Search for the cell housing the specified text and yield its [X, Y] center coordinate. 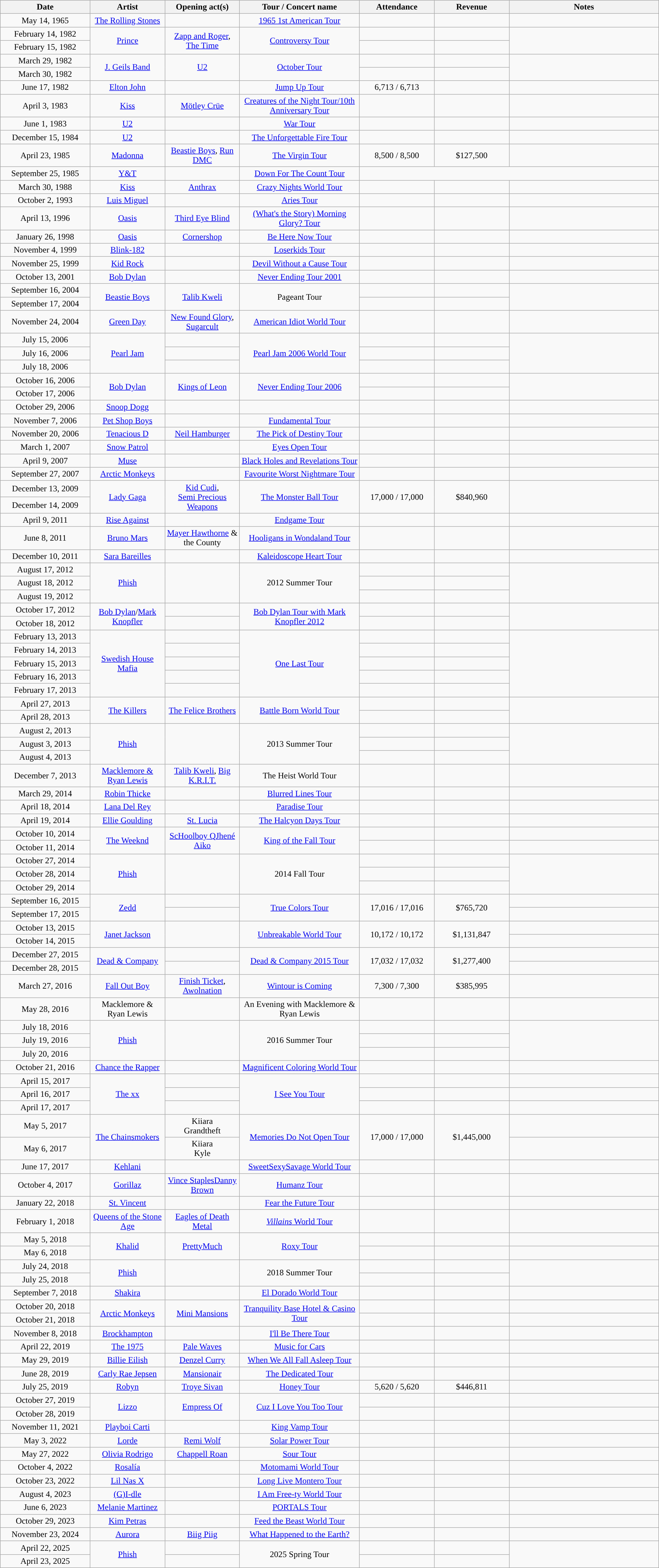
October 29, 2023 [45, 1521]
Solar Power Tour [300, 1441]
August 4, 2023 [45, 1494]
Olivia Rodrigo [127, 1454]
The Monster Ball Tour [300, 497]
Lana Del Rey [127, 807]
Brockhampton [127, 1333]
Lorde [127, 1441]
Finish Ticket,Awolnation [202, 986]
Bob Dylan/Mark Knopfler [127, 616]
Elton John [127, 87]
October 17, 2012 [45, 610]
PORTALS Tour [300, 1507]
Vince StaplesDanny Brown [202, 1185]
April 15, 2017 [45, 1081]
October 14, 2015 [45, 941]
2013 Summer Tour [300, 744]
Talib Kweli [202, 297]
Zapp and Roger, The Time [202, 41]
October 2, 1993 [45, 200]
ScHoolboy QJhené Aiko [202, 840]
July 25, 2019 [45, 1387]
July 18, 2006 [45, 367]
September 25, 1985 [45, 173]
KiiaraGrandtheft [202, 1126]
April 18, 2014 [45, 807]
The Rolling Stones [127, 20]
October 10, 2014 [45, 834]
November 20, 2006 [45, 434]
Playboi Carti [127, 1427]
Be Here Now Tour [300, 237]
Attendance [397, 7]
December 14, 2009 [45, 505]
June 8, 2011 [45, 538]
Snow Patrol [127, 447]
Artist [127, 7]
An Evening with Macklemore & Ryan Lewis [300, 1009]
SweetSexySavage World Tour [300, 1167]
March 30, 1988 [45, 187]
J. Geils Band [127, 67]
Janet Jackson [127, 934]
Muse [127, 461]
Kings of Leon [202, 387]
February 14, 2013 [45, 650]
February 16, 2013 [45, 677]
Favourite Worst Nightmare Tour [300, 474]
The Halcyon Days Tour [300, 820]
What Happened to the Earth? [300, 1534]
Mayer Hawthorne & the County [202, 538]
Creatures of the Night Tour/10th Anniversary Tour [300, 106]
July 19, 2016 [45, 1040]
Date [45, 7]
Pet Shop Boys [127, 420]
October 11, 2014 [45, 847]
October 23, 2022 [45, 1481]
Never Ending Tour 2001 [300, 277]
August 2, 2013 [45, 730]
$385,995 [472, 986]
Gorillaz [127, 1185]
Black Holes and Revelations Tour [300, 461]
April 3, 1983 [45, 106]
Lady Gaga [127, 497]
Fear the Future Tour [300, 1203]
December 28, 2015 [45, 968]
August 18, 2012 [45, 583]
October 13, 2001 [45, 277]
Remi Wolf [202, 1441]
Aries Tour [300, 200]
December 15, 1984 [45, 137]
May 29, 2019 [45, 1360]
Devil Without a Cause Tour [300, 263]
American Idiot World Tour [300, 322]
April 28, 2013 [45, 717]
Prince [127, 41]
Eyes Open Tour [300, 447]
October 21, 2016 [45, 1067]
June 28, 2019 [45, 1373]
August 4, 2013 [45, 757]
July 24, 2018 [45, 1266]
2025 Spring Tour [300, 1554]
May 6, 2018 [45, 1253]
2014 Fall Tour [300, 874]
Empress Of [202, 1407]
Anthrax [202, 187]
8,500 / 8,500 [397, 155]
War Tour [300, 124]
April 23, 2025 [45, 1561]
10,172 / 10,172 [397, 934]
Mötley Crüe [202, 106]
January 22, 2018 [45, 1203]
Sara Bareilles [127, 556]
February 15, 2013 [45, 663]
Roxy Tour [300, 1246]
April 16, 2017 [45, 1094]
July 15, 2006 [45, 340]
Swedish House Mafia [127, 663]
Ellie Goulding [127, 820]
The Heist World Tour [300, 776]
Feed the Beast World Tour [300, 1521]
Bob Dylan Tour with Mark Knopfler 2012 [300, 616]
Shakira [127, 1293]
October 17, 2006 [45, 393]
PrettyMuch [202, 1246]
March 29, 1982 [45, 61]
May 27, 2022 [45, 1454]
November 25, 1999 [45, 263]
May 14, 1965 [45, 20]
Cuz I Love You Too Tour [300, 1407]
October 27, 2014 [45, 860]
Denzel Curry [202, 1360]
Blurred Lines Tour [300, 794]
Unbreakable World Tour [300, 934]
April 19, 2014 [45, 820]
Magnificent Coloring World Tour [300, 1067]
Mansionair [202, 1373]
Y&T [127, 173]
April 13, 1996 [45, 218]
The Unforgettable Fire Tour [300, 137]
Cornershop [202, 237]
September 17, 2015 [45, 914]
Pageant Tour [300, 297]
Zedd [127, 908]
Tenacious D [127, 434]
The Virgin Tour [300, 155]
September 27, 2007 [45, 474]
Luis Miguel [127, 200]
Pearl Jam [127, 353]
November 4, 1999 [45, 250]
June 17, 2017 [45, 1167]
Eagles of Death Metal [202, 1221]
April 23, 1985 [45, 155]
Battle Born World Tour [300, 710]
September 17, 2004 [45, 304]
Wintour is Coming [300, 986]
When We All Fall Asleep Tour [300, 1360]
(G)I-dle [127, 1494]
May 5, 2017 [45, 1126]
Hooligans in Wondaland Tour [300, 538]
The Dedicated Tour [300, 1373]
March 29, 2014 [45, 794]
Rosalía [127, 1467]
October 28, 2019 [45, 1414]
Bruno Mars [127, 538]
St. Lucia [202, 820]
2018 Summer Tour [300, 1273]
$765,720 [472, 908]
September 16, 2015 [45, 901]
October 21, 2018 [45, 1320]
January 26, 1998 [45, 237]
March 1, 2007 [45, 447]
May 3, 2022 [45, 1441]
Tranquility Base Hotel & Casino Tour [300, 1313]
Crazy Nights World Tour [300, 187]
$127,500 [472, 155]
Kehlani [127, 1167]
Opening act(s) [202, 7]
KiiaraKyle [202, 1149]
Endgame Tour [300, 520]
Kid Cudi,Semi Precious Weapons [202, 497]
February 15, 1982 [45, 47]
The Pick of Destiny Tour [300, 434]
Jump Up Tour [300, 87]
October 16, 2006 [45, 380]
One Last Tour [300, 663]
October 28, 2014 [45, 874]
March 27, 2016 [45, 986]
$840,960 [472, 497]
Madonna [127, 155]
Snoop Dogg [127, 407]
1965 1st American Tour [300, 20]
6,713 / 6,713 [397, 87]
Lil Nas X [127, 1481]
True Colors Tour [300, 908]
$446,811 [472, 1387]
Carly Rae Jepsen [127, 1373]
October 18, 2012 [45, 623]
Talib Kweli, Big K.R.I.T. [202, 776]
August 17, 2012 [45, 570]
December 10, 2011 [45, 556]
October 4, 2017 [45, 1185]
17,032 / 17,032 [397, 961]
Rise Against [127, 520]
7,300 / 7,300 [397, 986]
September 16, 2004 [45, 290]
May 5, 2018 [45, 1239]
Notes [584, 7]
The xx [127, 1094]
17,016 / 17,016 [397, 908]
July 20, 2016 [45, 1054]
Kid Rock [127, 263]
October Tour [300, 67]
Neil Hamburger [202, 434]
November 8, 2018 [45, 1333]
Chance the Rapper [127, 1067]
March 30, 1982 [45, 74]
February 13, 2013 [45, 636]
Chappell Roan [202, 1454]
Loserkids Tour [300, 250]
Mini Mansions [202, 1313]
Third Eye Blind [202, 218]
May 6, 2017 [45, 1149]
June 6, 2023 [45, 1507]
Kaleidoscope Heart Tour [300, 556]
Dead & Company 2015 Tour [300, 961]
The 1975 [127, 1346]
Blink-182 [127, 250]
Beastie Boys [127, 297]
Melanie Martinez [127, 1507]
Beastie Boys, Run DMC [202, 155]
Sour Tour [300, 1454]
Fall Out Boy [127, 986]
October 29, 2014 [45, 887]
Honey Tour [300, 1387]
Green Day [127, 322]
October 4, 2022 [45, 1467]
2016 Summer Tour [300, 1040]
King Vamp Tour [300, 1427]
June 1, 1983 [45, 124]
Down For The Count Tour [300, 173]
Long Live Montero Tour [300, 1481]
Controversy Tour [300, 41]
November 23, 2024 [45, 1534]
5,620 / 5,620 [397, 1387]
October 27, 2019 [45, 1400]
The Weeknd [127, 840]
Pearl Jam 2006 World Tour [300, 353]
April 22, 2019 [45, 1346]
I See You Tour [300, 1094]
Robyn [127, 1387]
$1,445,000 [472, 1137]
April 17, 2017 [45, 1107]
Music for Cars [300, 1346]
September 7, 2018 [45, 1293]
April 27, 2013 [45, 704]
December 7, 2013 [45, 776]
Revenue [472, 7]
Paradise Tour [300, 807]
April 9, 2007 [45, 461]
The Chainsmokers [127, 1137]
Villains World Tour [300, 1221]
October 29, 2006 [45, 407]
I'll Be There Tour [300, 1333]
November 7, 2006 [45, 420]
July 25, 2018 [45, 1280]
New Found Glory, Sugarcult [202, 322]
November 24, 2004 [45, 322]
Fundamental Tour [300, 420]
June 17, 1982 [45, 87]
Biig Piig [202, 1534]
February 14, 1982 [45, 34]
Aurora [127, 1534]
St. Vincent [127, 1203]
Humanz Tour [300, 1185]
$1,131,847 [472, 934]
Pale Waves [202, 1346]
Memories Do Not Open Tour [300, 1137]
2012 Summer Tour [300, 583]
Khalid [127, 1246]
July 16, 2006 [45, 353]
February 17, 2013 [45, 690]
Dead & Company [127, 961]
July 18, 2016 [45, 1027]
February 1, 2018 [45, 1221]
Never Ending Tour 2006 [300, 387]
Queens of the Stone Age [127, 1221]
November 11, 2021 [45, 1427]
May 28, 2016 [45, 1009]
August 3, 2013 [45, 744]
(What's the Story) Morning Glory? Tour [300, 218]
Motomami World Tour [300, 1467]
October 13, 2015 [45, 928]
The Killers [127, 710]
Robin Thicke [127, 794]
October 20, 2018 [45, 1306]
El Dorado World Tour [300, 1293]
December 13, 2009 [45, 489]
Troye Sivan [202, 1387]
Tour / Concert name [300, 7]
April 9, 2011 [45, 520]
December 27, 2015 [45, 954]
Kim Petras [127, 1521]
April 22, 2025 [45, 1548]
Lizzo [127, 1407]
I Am Free-ty World Tour [300, 1494]
August 19, 2012 [45, 596]
$1,277,400 [472, 961]
Billie Eilish [127, 1360]
King of the Fall Tour [300, 840]
The Felice Brothers [202, 710]
